Identify which cell holds the provided text, then report its (X, Y) central coordinate. 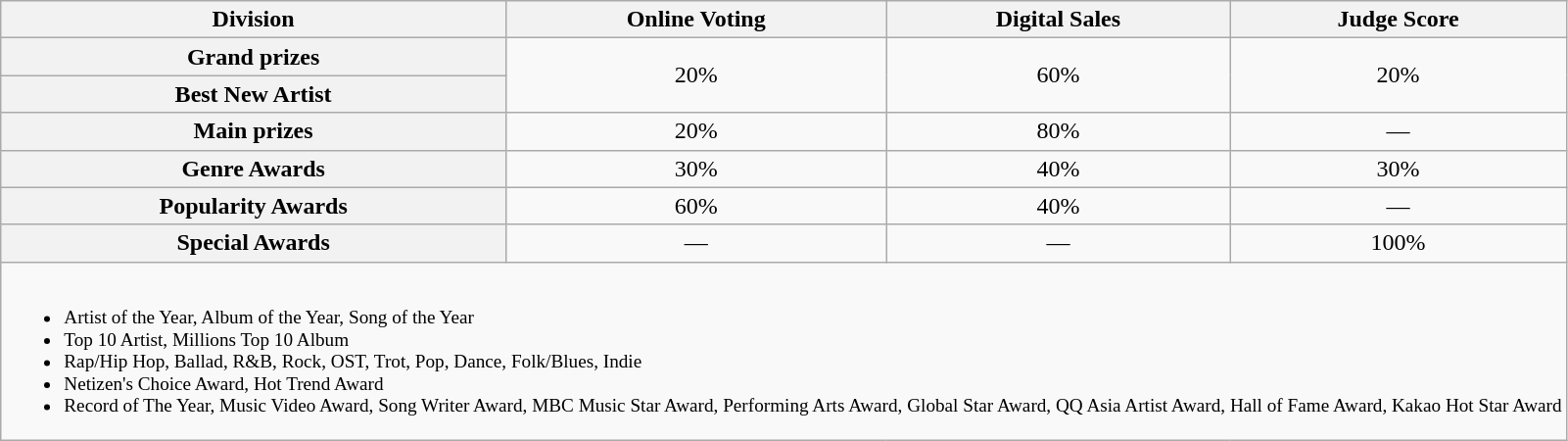
Digital Sales (1058, 20)
Judge Score (1399, 20)
Genre Awards (254, 169)
Online Voting (695, 20)
Popularity Awards (254, 206)
Division (254, 20)
Main prizes (254, 131)
100% (1399, 243)
Best New Artist (254, 94)
80% (1058, 131)
Special Awards (254, 243)
Grand prizes (254, 57)
